Determine the (x, y) coordinate at the center of the cell enclosing the given text.  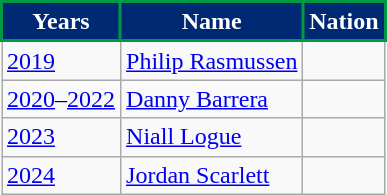
2023 (62, 137)
Nation (344, 22)
Years (62, 22)
Niall Logue (212, 137)
2024 (62, 175)
2020–2022 (62, 99)
Jordan Scarlett (212, 175)
Philip Rasmussen (212, 60)
Name (212, 22)
2019 (62, 60)
Danny Barrera (212, 99)
